Return the (X, Y) coordinate for the center point of the cell that contains the specified text.  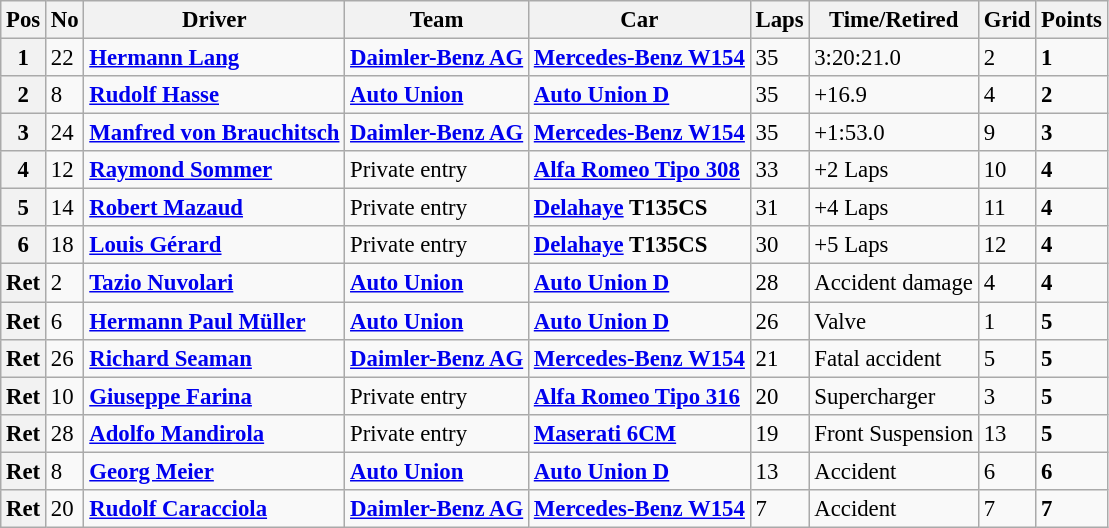
Hermann Lang (214, 58)
Supercharger (894, 396)
31 (780, 208)
Raymond Sommer (214, 170)
Alfa Romeo Tipo 308 (639, 170)
9 (1006, 133)
Team (437, 20)
Pos (24, 20)
Manfred von Brauchitsch (214, 133)
3:20:21.0 (894, 58)
Grid (1006, 20)
Points (1072, 20)
Car (639, 20)
Richard Seaman (214, 358)
Accident damage (894, 283)
Louis Gérard (214, 245)
Robert Mazaud (214, 208)
11 (1006, 208)
+2 Laps (894, 170)
14 (65, 208)
Maserati 6CM (639, 433)
33 (780, 170)
Front Suspension (894, 433)
30 (780, 245)
Giuseppe Farina (214, 396)
Rudolf Hasse (214, 95)
21 (780, 358)
Hermann Paul Müller (214, 321)
No (65, 20)
+16.9 (894, 95)
Laps (780, 20)
Adolfo Mandirola (214, 433)
Driver (214, 20)
18 (65, 245)
+5 Laps (894, 245)
Fatal accident (894, 358)
Valve (894, 321)
24 (65, 133)
22 (65, 58)
Time/Retired (894, 20)
Alfa Romeo Tipo 316 (639, 396)
19 (780, 433)
Georg Meier (214, 471)
Tazio Nuvolari (214, 283)
+1:53.0 (894, 133)
Rudolf Caracciola (214, 509)
+4 Laps (894, 208)
